Return [x, y] of the center of cell containing provided text 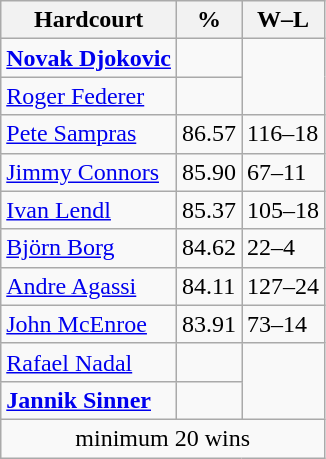
85.90 [208, 172]
84.11 [208, 286]
W–L [284, 20]
85.37 [208, 210]
Jannik Sinner [89, 400]
22–4 [284, 248]
Roger Federer [89, 96]
83.91 [208, 324]
Ivan Lendl [89, 210]
105–18 [284, 210]
Pete Sampras [89, 134]
Novak Djokovic [89, 58]
Jimmy Connors [89, 172]
% [208, 20]
67–11 [284, 172]
minimum 20 wins [163, 438]
127–24 [284, 286]
73–14 [284, 324]
Andre Agassi [89, 286]
Björn Borg [89, 248]
84.62 [208, 248]
86.57 [208, 134]
Hardcourt [89, 20]
116–18 [284, 134]
John McEnroe [89, 324]
Rafael Nadal [89, 362]
